Output the [X, Y] coordinate of the center of the cell containing the given text.  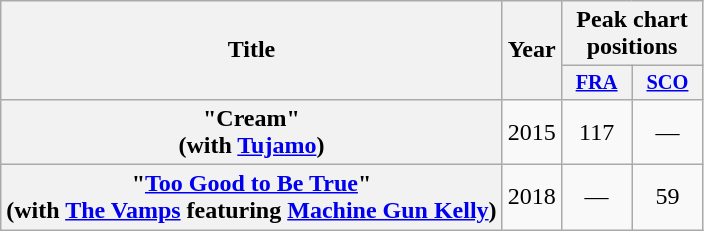
Title [252, 50]
"Too Good to Be True"(with The Vamps featuring Machine Gun Kelly) [252, 198]
59 [668, 198]
SCO [668, 83]
FRA [596, 83]
2018 [532, 198]
117 [596, 132]
Peak chart positions [632, 34]
Year [532, 50]
"Cream"(with Tujamo) [252, 132]
2015 [532, 132]
